Extract the (X, Y) coordinate from the center of the cell holding the provided text.  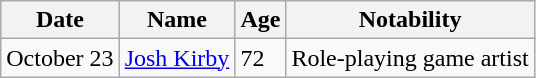
Role-playing game artist (410, 58)
Name (177, 20)
October 23 (60, 58)
Notability (410, 20)
Date (60, 20)
Josh Kirby (177, 58)
72 (260, 58)
Age (260, 20)
